Extract the [X, Y] coordinate from the center of the cell holding the provided text.  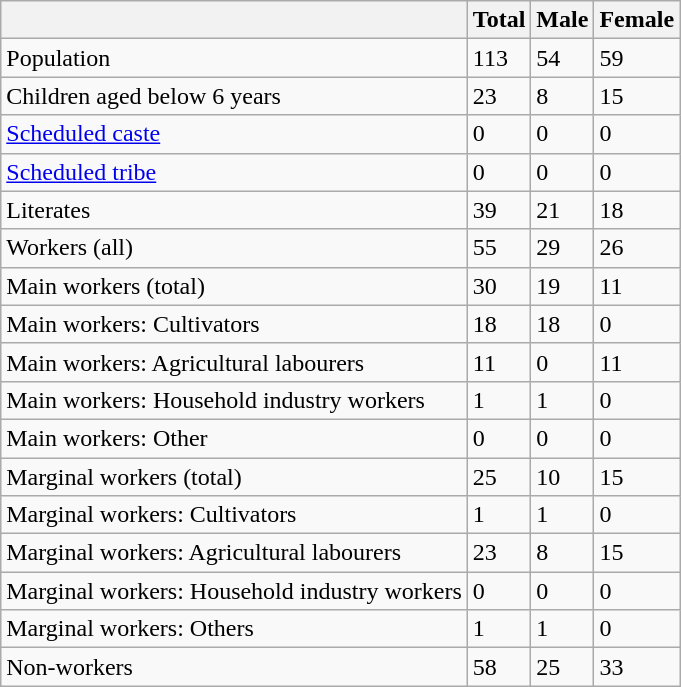
Marginal workers: Cultivators [234, 515]
Female [637, 20]
Marginal workers: Others [234, 629]
Main workers: Other [234, 438]
Population [234, 58]
Main workers: Cultivators [234, 324]
59 [637, 58]
30 [499, 286]
39 [499, 210]
Main workers: Household industry workers [234, 400]
Total [499, 20]
Marginal workers: Household industry workers [234, 591]
10 [562, 477]
33 [637, 667]
19 [562, 286]
Marginal workers: Agricultural labourers [234, 553]
29 [562, 248]
113 [499, 58]
21 [562, 210]
26 [637, 248]
55 [499, 248]
Male [562, 20]
Workers (all) [234, 248]
54 [562, 58]
Scheduled caste [234, 134]
58 [499, 667]
Children aged below 6 years [234, 96]
Literates [234, 210]
Non-workers [234, 667]
Main workers (total) [234, 286]
Marginal workers (total) [234, 477]
Main workers: Agricultural labourers [234, 362]
Scheduled tribe [234, 172]
